Scan for the cell matching the given text and deliver its (x, y) coordinate at center. 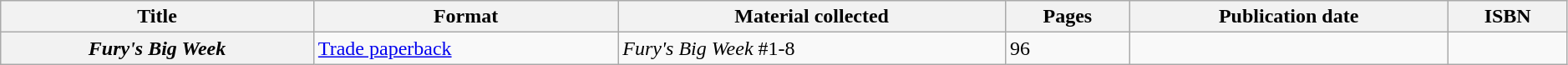
96 (1068, 48)
Pages (1068, 17)
Fury's Big Week #1-8 (812, 48)
ISBN (1507, 17)
Publication date (1288, 17)
Trade paperback (465, 48)
Material collected (812, 17)
Format (465, 17)
Fury's Big Week (157, 48)
Title (157, 17)
